For the text-containing cell, return its midpoint in [X, Y] coordinate format. 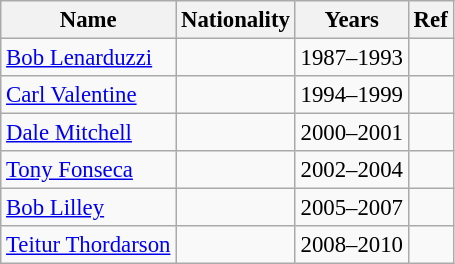
2000–2001 [352, 133]
1994–1999 [352, 95]
Name [88, 20]
Teitur Thordarson [88, 245]
Nationality [236, 20]
2002–2004 [352, 170]
2008–2010 [352, 245]
Bob Lenarduzzi [88, 58]
Tony Fonseca [88, 170]
Ref [430, 20]
Carl Valentine [88, 95]
2005–2007 [352, 208]
Dale Mitchell [88, 133]
Bob Lilley [88, 208]
Years [352, 20]
1987–1993 [352, 58]
